Find where the given text appears and provide that cell's center as (X, Y) coordinate. 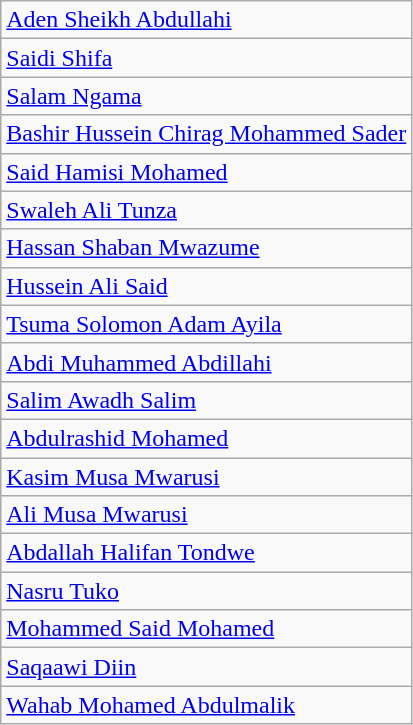
Abdi Muhammed Abdillahi (206, 362)
Saidi Shifa (206, 58)
Tsuma Solomon Adam Ayila (206, 324)
Nasru Tuko (206, 591)
Salim Awadh Salim (206, 400)
Bashir Hussein Chirag Mohammed Sader (206, 134)
Salam Ngama (206, 96)
Abdulrashid Mohamed (206, 438)
Hassan Shaban Mwazume (206, 248)
Aden Sheikh Abdullahi (206, 20)
Wahab Mohamed Abdulmalik (206, 705)
Swaleh Ali Tunza (206, 210)
Mohammed Said Mohamed (206, 629)
Hussein Ali Said (206, 286)
Said Hamisi Mohamed (206, 172)
Saqaawi Diin (206, 667)
Ali Musa Mwarusi (206, 515)
Kasim Musa Mwarusi (206, 477)
Abdallah Halifan Tondwe (206, 553)
